Output the (X, Y) coordinate of the center of the cell containing the given text.  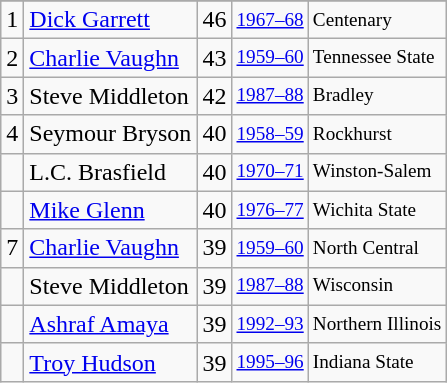
Wichita State (377, 210)
Indiana State (377, 362)
Seymour Bryson (110, 134)
1992–93 (270, 324)
Troy Hudson (110, 362)
L.C. Brasfield (110, 172)
4 (12, 134)
1967–68 (270, 20)
Bradley (377, 96)
Mike Glenn (110, 210)
Dick Garrett (110, 20)
1970–71 (270, 172)
1 (12, 20)
43 (214, 58)
1995–96 (270, 362)
1958–59 (270, 134)
North Central (377, 248)
2 (12, 58)
Northern Illinois (377, 324)
7 (12, 248)
1976–77 (270, 210)
Wisconsin (377, 286)
3 (12, 96)
Winston-Salem (377, 172)
Ashraf Amaya (110, 324)
Centenary (377, 20)
Rockhurst (377, 134)
42 (214, 96)
Tennessee State (377, 58)
46 (214, 20)
